Determine the (X, Y) coordinate at the center of the cell enclosing the given text.  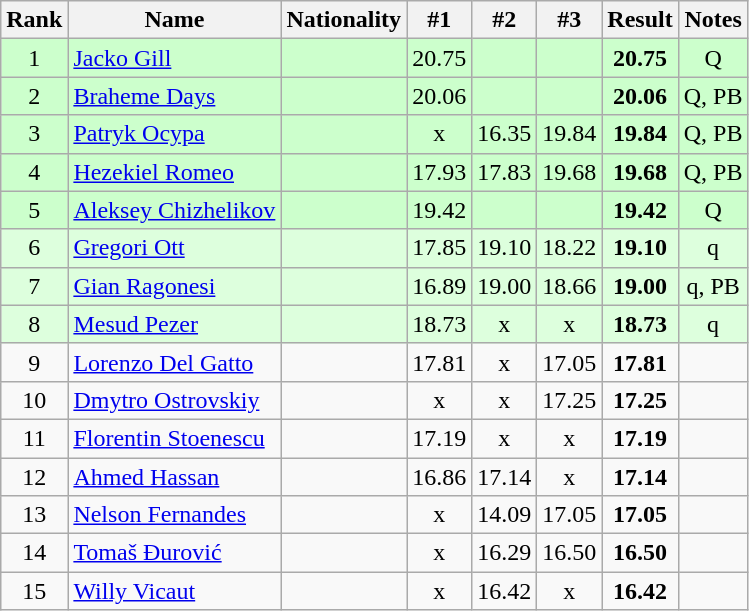
16.89 (440, 286)
#2 (504, 20)
15 (34, 591)
13 (34, 515)
5 (34, 210)
Hezekiel Romeo (174, 172)
Notes (713, 20)
Tomaš Đurović (174, 553)
6 (34, 248)
2 (34, 96)
11 (34, 438)
Patryk Ocypa (174, 134)
17.93 (440, 172)
8 (34, 324)
#1 (440, 20)
Lorenzo Del Gatto (174, 362)
q, PB (713, 286)
9 (34, 362)
3 (34, 134)
Ahmed Hassan (174, 477)
#3 (570, 20)
Nelson Fernandes (174, 515)
Nationality (344, 20)
Florentin Stoenescu (174, 438)
Result (640, 20)
Braheme Days (174, 96)
Gregori Ott (174, 248)
14.09 (504, 515)
Rank (34, 20)
18.66 (570, 286)
18.22 (570, 248)
Aleksey Chizhelikov (174, 210)
17.83 (504, 172)
7 (34, 286)
4 (34, 172)
Jacko Gill (174, 58)
1 (34, 58)
12 (34, 477)
14 (34, 553)
10 (34, 400)
16.35 (504, 134)
Willy Vicaut (174, 591)
Mesud Pezer (174, 324)
Dmytro Ostrovskiy (174, 400)
Name (174, 20)
16.86 (440, 477)
16.29 (504, 553)
Gian Ragonesi (174, 286)
17.85 (440, 248)
